Identify which cell holds the provided text, then report its [X, Y] central coordinate. 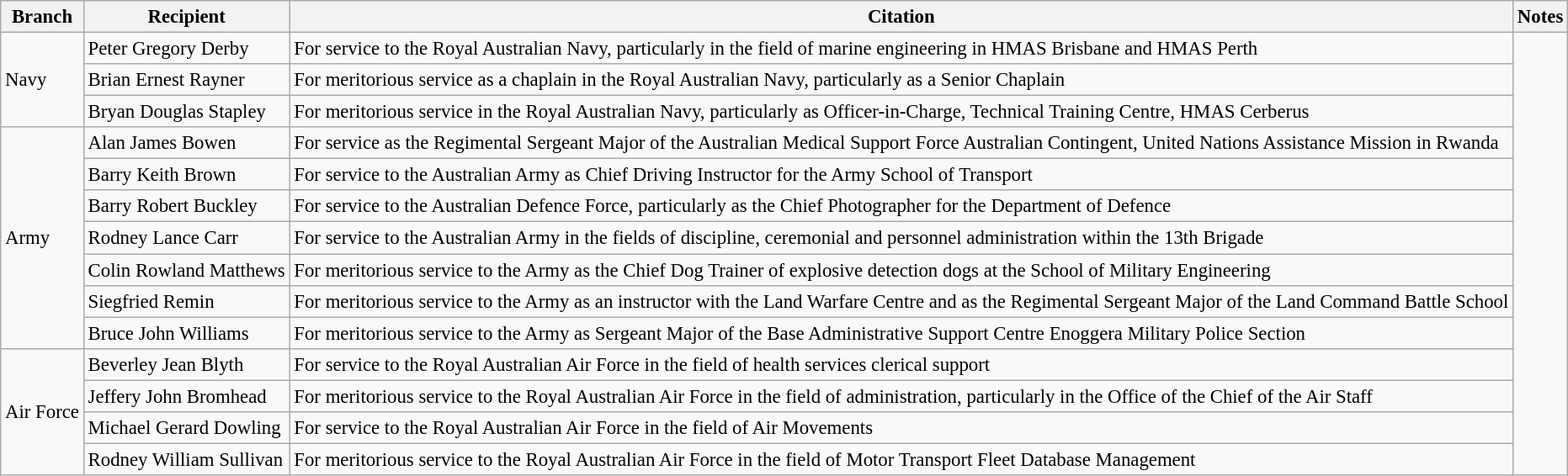
For meritorious service as a chaplain in the Royal Australian Navy, particularly as a Senior Chaplain [901, 80]
Citation [901, 17]
For service to the Australian Army in the fields of discipline, ceremonial and personnel administration within the 13th Brigade [901, 238]
Michael Gerard Dowling [187, 428]
Beverley Jean Blyth [187, 364]
For meritorious service to the Army as Sergeant Major of the Base Administrative Support Centre Enoggera Military Police Section [901, 333]
Colin Rowland Matthews [187, 270]
Barry Keith Brown [187, 175]
Bruce John Williams [187, 333]
Siegfried Remin [187, 301]
For service to the Royal Australian Air Force in the field of health services clerical support [901, 364]
Rodney William Sullivan [187, 459]
Navy [42, 81]
Jeffery John Bromhead [187, 396]
Brian Ernest Rayner [187, 80]
For meritorious service to the Army as the Chief Dog Trainer of explosive detection dogs at the School of Military Engineering [901, 270]
For service to the Royal Australian Navy, particularly in the field of marine engineering in HMAS Brisbane and HMAS Perth [901, 49]
For meritorious service to the Royal Australian Air Force in the field of administration, particularly in the Office of the Chief of the Air Staff [901, 396]
Barry Robert Buckley [187, 206]
Rodney Lance Carr [187, 238]
Air Force [42, 411]
Notes [1540, 17]
For service to the Australian Army as Chief Driving Instructor for the Army School of Transport [901, 175]
Bryan Douglas Stapley [187, 112]
For meritorious service to the Royal Australian Air Force in the field of Motor Transport Fleet Database Management [901, 459]
Recipient [187, 17]
For service to the Royal Australian Air Force in the field of Air Movements [901, 428]
For meritorious service in the Royal Australian Navy, particularly as Officer-in-Charge, Technical Training Centre, HMAS Cerberus [901, 112]
Alan James Bowen [187, 143]
Army [42, 237]
For service to the Australian Defence Force, particularly as the Chief Photographer for the Department of Defence [901, 206]
Peter Gregory Derby [187, 49]
Branch [42, 17]
